Pinpoint the cell where the given text exists, returning its [x, y] midpoint coordinate. 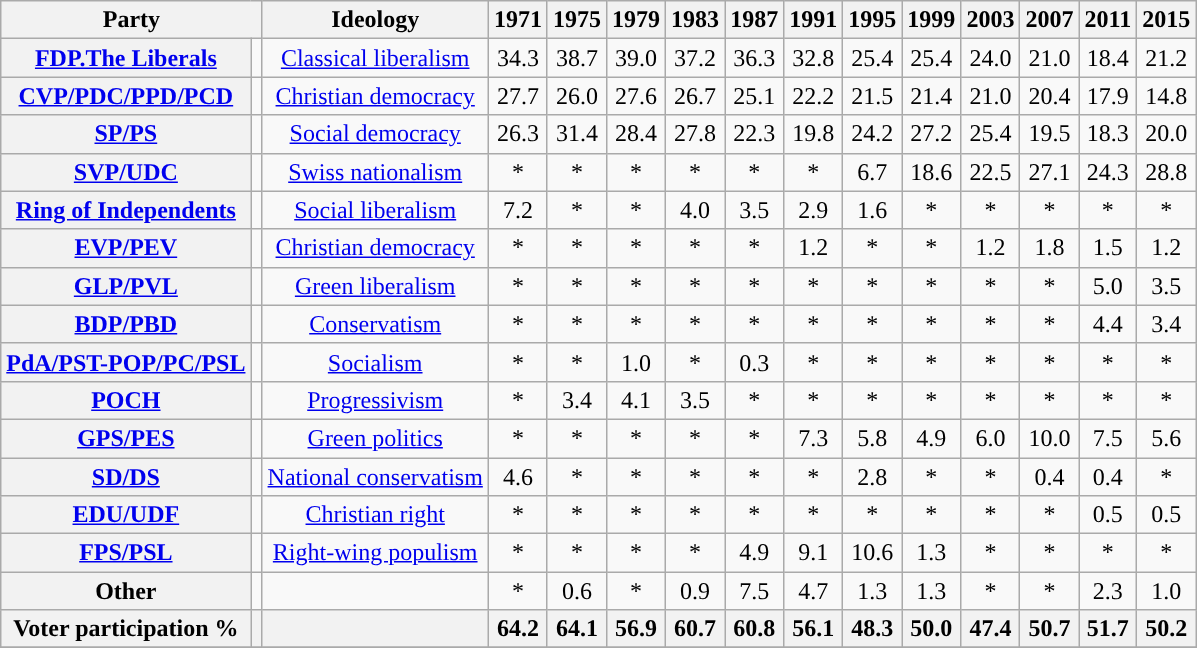
5.0 [1108, 286]
5.8 [872, 438]
FDP.The Liberals [126, 58]
0.3 [754, 362]
1.5 [1108, 248]
4.4 [1108, 324]
7.3 [814, 438]
48.3 [872, 629]
50.0 [932, 629]
37.2 [696, 58]
GLP/PVL [126, 286]
Conservatism [375, 324]
27.1 [1050, 172]
PdA/PST-POP/PC/PSL [126, 362]
7.2 [518, 210]
4.0 [696, 210]
22.5 [990, 172]
EVP/PEV [126, 248]
POCH [126, 400]
SD/DS [126, 477]
Green politics [375, 438]
Swiss nationalism [375, 172]
0.6 [576, 591]
2.8 [872, 477]
27.7 [518, 96]
27.6 [636, 96]
64.1 [576, 629]
18.4 [1108, 58]
34.3 [518, 58]
38.7 [576, 58]
FPS/PSL [126, 553]
Green liberalism [375, 286]
20.0 [1166, 134]
1983 [696, 20]
14.8 [1166, 96]
Ring of Independents [126, 210]
Social democracy [375, 134]
0.9 [696, 591]
24.3 [1108, 172]
21.4 [932, 96]
22.3 [754, 134]
22.2 [814, 96]
Right-wing populism [375, 553]
BDP/PBD [126, 324]
Socialism [375, 362]
60.8 [754, 629]
1.8 [1050, 248]
2011 [1108, 20]
19.5 [1050, 134]
4.7 [814, 591]
10.6 [872, 553]
National conservatism [375, 477]
17.9 [1108, 96]
2015 [1166, 20]
20.4 [1050, 96]
10.0 [1050, 438]
Ideology [375, 20]
Party [132, 20]
26.0 [576, 96]
24.0 [990, 58]
1999 [932, 20]
GPS/PES [126, 438]
2007 [1050, 20]
50.2 [1166, 629]
1995 [872, 20]
18.6 [932, 172]
60.7 [696, 629]
Voter participation % [126, 629]
26.7 [696, 96]
27.2 [932, 134]
19.8 [814, 134]
Social liberalism [375, 210]
EDU/UDF [126, 515]
28.4 [636, 134]
SVP/UDC [126, 172]
2.3 [1108, 591]
26.3 [518, 134]
1.6 [872, 210]
24.2 [872, 134]
28.8 [1166, 172]
47.4 [990, 629]
21.5 [872, 96]
1991 [814, 20]
SP/PS [126, 134]
27.8 [696, 134]
Other [126, 591]
25.1 [754, 96]
64.2 [518, 629]
21.2 [1166, 58]
1987 [754, 20]
4.6 [518, 477]
50.7 [1050, 629]
CVP/PDC/PPD/PCD [126, 96]
6.0 [990, 438]
Progressivism [375, 400]
1971 [518, 20]
1975 [576, 20]
51.7 [1108, 629]
5.6 [1166, 438]
32.8 [814, 58]
Classical liberalism [375, 58]
2003 [990, 20]
2.9 [814, 210]
31.4 [576, 134]
18.3 [1108, 134]
56.9 [636, 629]
56.1 [814, 629]
6.7 [872, 172]
Christian right [375, 515]
1979 [636, 20]
9.1 [814, 553]
39.0 [636, 58]
36.3 [754, 58]
4.1 [636, 400]
